Extract the [X, Y] coordinate from the center of the cell holding the provided text.  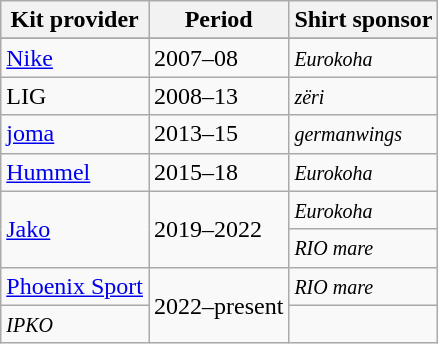
2008–13 [218, 96]
Period [218, 20]
2013–15 [218, 134]
Hummel [75, 172]
Phoenix Sport [75, 286]
2015–18 [218, 172]
2019–2022 [218, 229]
zëri [364, 96]
Shirt sponsor [364, 20]
Nike [75, 58]
2007–08 [218, 58]
Jako [75, 229]
IPKO [75, 324]
germanwings [364, 134]
Kit provider [75, 20]
LIG [75, 96]
2022–present [218, 305]
joma [75, 134]
